From the cell containing the given text, extract its center point as (x, y) coordinate. 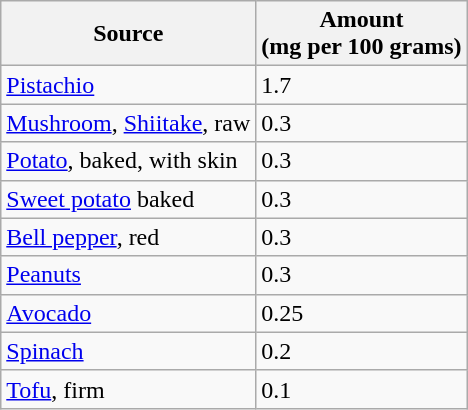
Potato, baked, with skin (128, 161)
Bell pepper, red (128, 237)
Spinach (128, 351)
Pistachio (128, 85)
Mushroom, Shiitake, raw (128, 123)
Amount (mg per 100 grams) (362, 34)
Tofu, firm (128, 389)
Sweet potato baked (128, 199)
Peanuts (128, 275)
Avocado (128, 313)
0.1 (362, 389)
0.25 (362, 313)
1.7 (362, 85)
0.2 (362, 351)
Source (128, 34)
